Locate the cell with the specified text and output its (X, Y) center coordinate. 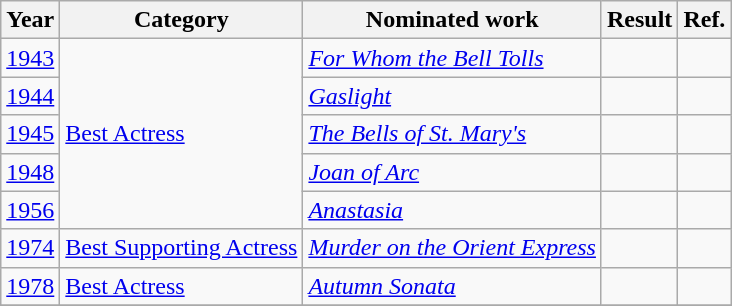
Result (639, 20)
Best Supporting Actress (182, 248)
Anastasia (452, 210)
Joan of Arc (452, 172)
Year (30, 20)
1943 (30, 58)
Category (182, 20)
For Whom the Bell Tolls (452, 58)
1948 (30, 172)
1974 (30, 248)
1944 (30, 96)
1945 (30, 134)
Nominated work (452, 20)
Gaslight (452, 96)
1978 (30, 286)
Murder on the Orient Express (452, 248)
Ref. (704, 20)
1956 (30, 210)
The Bells of St. Mary's (452, 134)
Autumn Sonata (452, 286)
